Determine the (X, Y) coordinate at the center of the cell enclosing the given text.  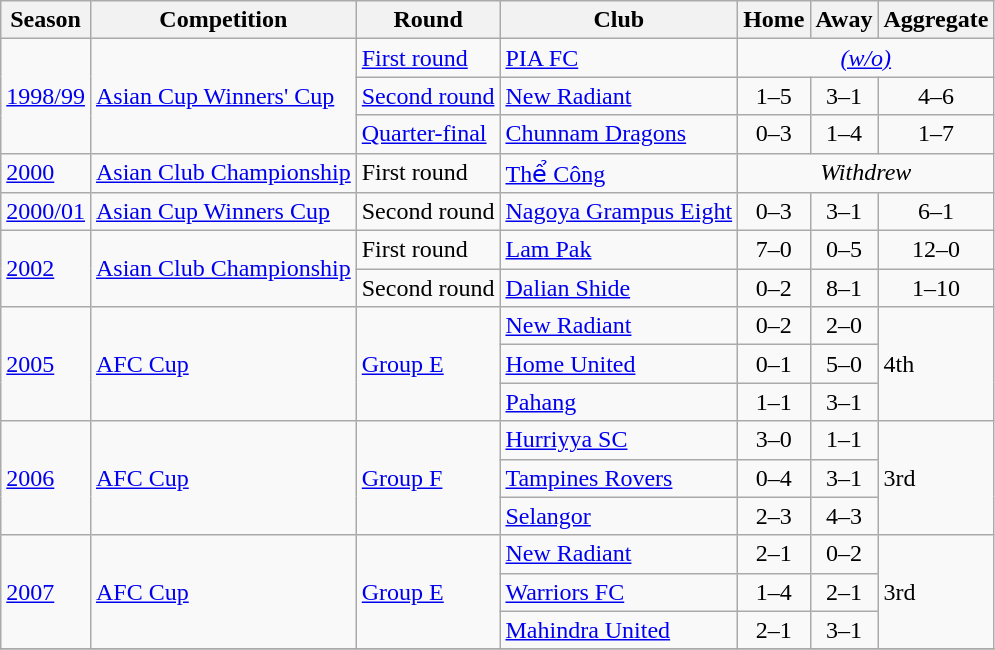
0–4 (774, 478)
Home United (619, 364)
3–0 (774, 440)
Asian Cup Winners Cup (223, 212)
Quarter-final (428, 134)
Chunnam Dragons (619, 134)
Warriors FC (619, 592)
Club (619, 20)
8–1 (844, 288)
7–0 (774, 250)
2–0 (844, 326)
Dalian Shide (619, 288)
0–5 (844, 250)
Hurriyya SC (619, 440)
Competition (223, 20)
2006 (46, 478)
1–7 (936, 134)
Home (774, 20)
Selangor (619, 516)
Away (844, 20)
6–1 (936, 212)
2005 (46, 364)
5–0 (844, 364)
2–3 (774, 516)
Withdrew (866, 173)
4–6 (936, 96)
4–3 (844, 516)
2000/01 (46, 212)
Season (46, 20)
(w/o) (866, 58)
Thể Công (619, 173)
1998/99 (46, 96)
Group F (428, 478)
2000 (46, 173)
Asian Cup Winners' Cup (223, 96)
4th (936, 364)
Tampines Rovers (619, 478)
12–0 (936, 250)
2002 (46, 269)
Mahindra United (619, 630)
Pahang (619, 402)
1–10 (936, 288)
2007 (46, 592)
Lam Pak (619, 250)
PIA FC (619, 58)
1–5 (774, 96)
Round (428, 20)
0–1 (774, 364)
Nagoya Grampus Eight (619, 212)
Aggregate (936, 20)
